Identify which cell holds the provided text, then report its [X, Y] central coordinate. 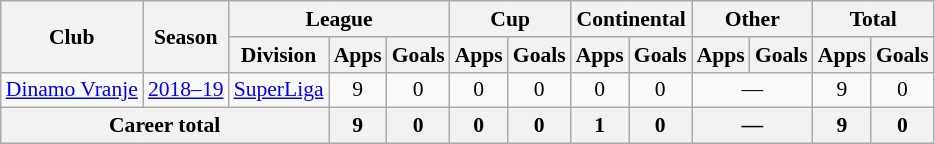
Career total [165, 126]
Club [72, 36]
Other [752, 19]
Total [874, 19]
League [340, 19]
1 [600, 126]
SuperLiga [279, 90]
Cup [510, 19]
Season [186, 36]
Dinamo Vranje [72, 90]
Division [279, 55]
Continental [632, 19]
2018–19 [186, 90]
